Determine the [x, y] coordinate at the center of the cell enclosing the given text.  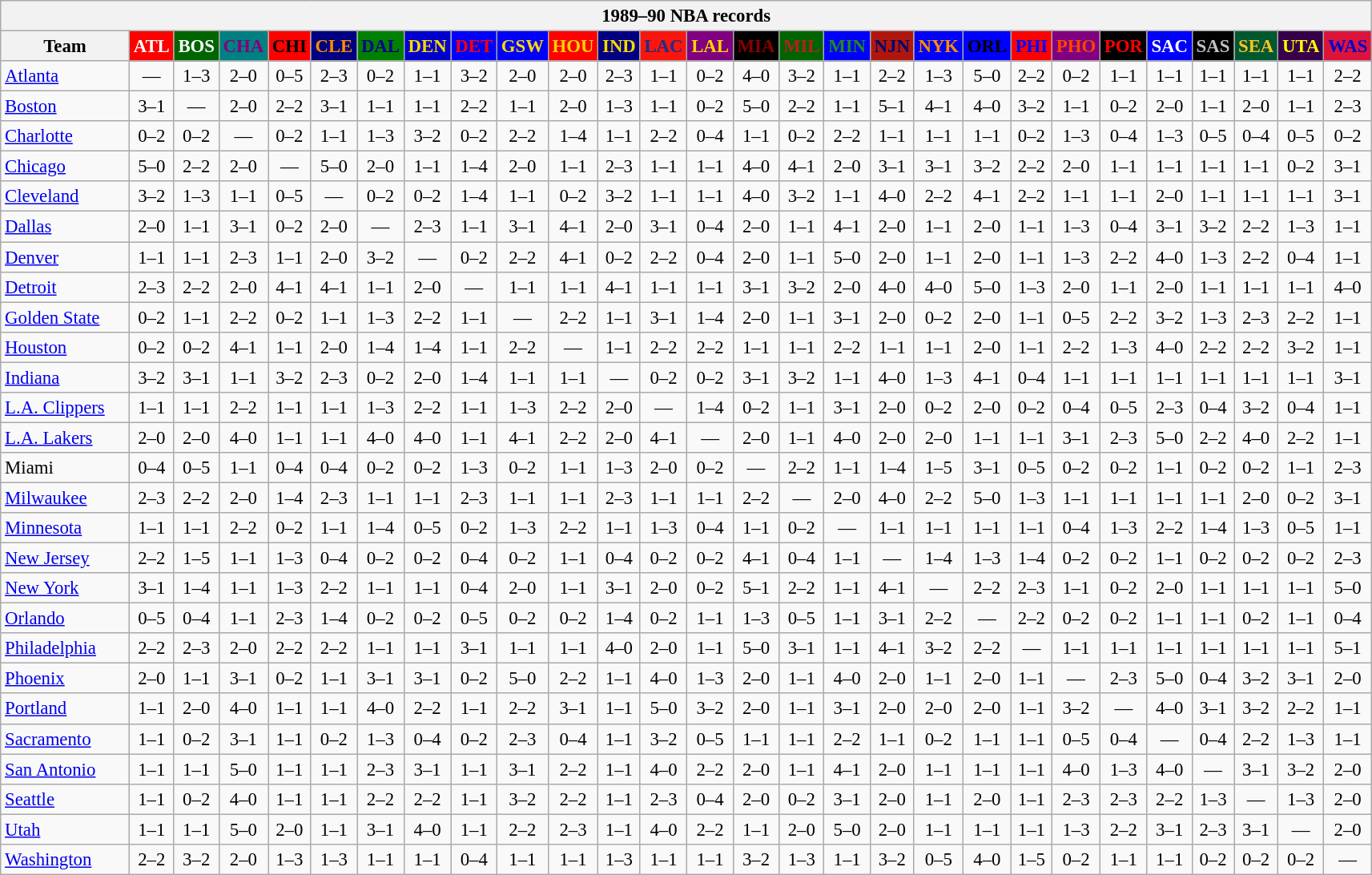
HOU [573, 46]
CLE [333, 46]
PHI [1032, 46]
ORL [987, 46]
Cleveland [66, 196]
Miami [66, 468]
Houston [66, 347]
Dallas [66, 227]
DAL [381, 46]
Phoenix [66, 679]
Golden State [66, 317]
NJN [892, 46]
Atlanta [66, 76]
Detroit [66, 287]
LAC [663, 46]
Denver [66, 257]
Philadelphia [66, 648]
DEN [428, 46]
Team [66, 46]
Milwaukee [66, 498]
IND [619, 46]
CHI [289, 46]
Portland [66, 709]
New York [66, 588]
NYK [939, 46]
LAL [710, 46]
Boston [66, 107]
PHO [1076, 46]
New Jersey [66, 558]
L.A. Lakers [66, 437]
ATL [151, 46]
MIL [802, 46]
GSW [522, 46]
POR [1123, 46]
L.A. Clippers [66, 408]
WAS [1348, 46]
SAS [1213, 46]
UTA [1301, 46]
SEA [1256, 46]
Seattle [66, 799]
Indiana [66, 377]
San Antonio [66, 769]
Chicago [66, 167]
BOS [196, 46]
DET [474, 46]
MIA [756, 46]
MIN [847, 46]
Minnesota [66, 528]
Orlando [66, 619]
Sacramento [66, 739]
Washington [66, 860]
Utah [66, 829]
1989–90 NBA records [686, 16]
SAC [1169, 46]
Charlotte [66, 136]
CHA [243, 46]
